Return [X, Y] of the center of cell containing provided text 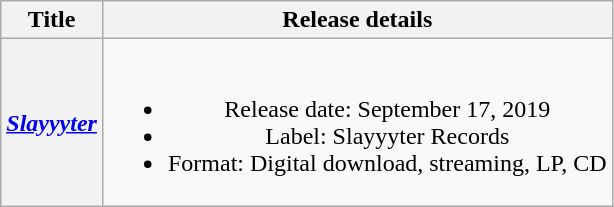
Release date: September 17, 2019Label: Slayyyter RecordsFormat: Digital download, streaming, LP, CD [357, 122]
Title [52, 20]
Slayyyter [52, 122]
Release details [357, 20]
